Provide the (X, Y) coordinate of the cell's center where the given text is located.  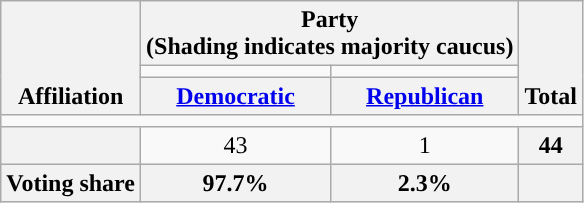
Party (Shading indicates majority caucus) (330, 34)
Republican (425, 96)
97.7% (236, 183)
Democratic (236, 96)
43 (236, 145)
Total (551, 58)
Voting share (71, 183)
1 (425, 145)
Affiliation (71, 58)
44 (551, 145)
2.3% (425, 183)
